For the text-containing cell, return its midpoint in [x, y] coordinate format. 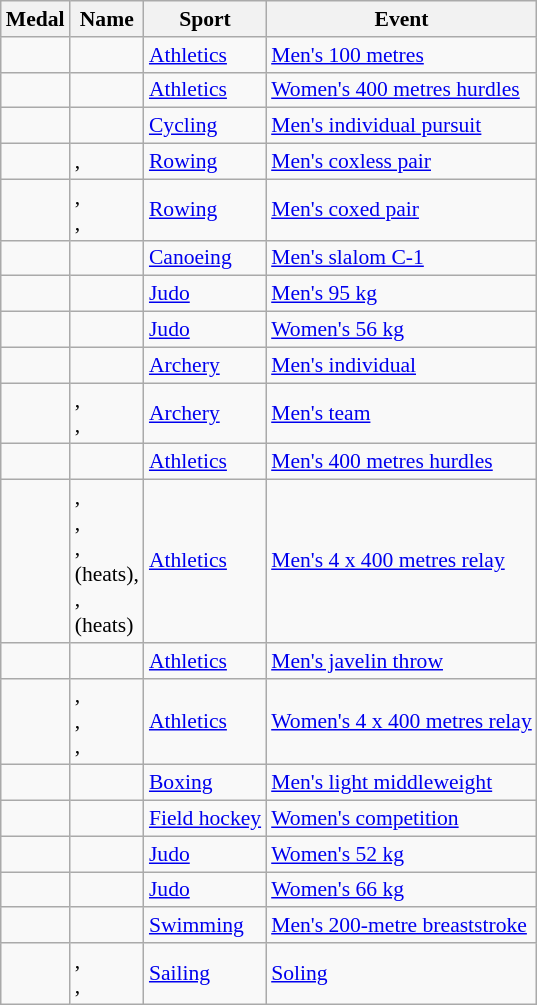
Medal [36, 19]
Name [107, 19]
Sailing [205, 974]
Men's individual pursuit [402, 126]
, , , [107, 722]
Women's 52 kg [402, 854]
, [107, 162]
Men's coxless pair [402, 162]
Men's 95 kg [402, 294]
Swimming [205, 926]
Women's 4 x 400 metres relay [402, 722]
Men's slalom C-1 [402, 258]
Women's 66 kg [402, 890]
Men's light middleweight [402, 783]
Event [402, 19]
Boxing [205, 783]
Men's coxed pair [402, 210]
Men's javelin throw [402, 661]
, , , (heats), , (heats) [107, 562]
Men's 400 metres hurdles [402, 462]
Men's team [402, 414]
Women's 400 metres hurdles [402, 90]
Soling [402, 974]
Sport [205, 19]
Men's 100 metres [402, 55]
Women's competition [402, 819]
Field hockey [205, 819]
Men's 4 x 400 metres relay [402, 562]
Women's 56 kg [402, 330]
Cycling [205, 126]
Men's individual [402, 365]
Men's 200-metre breaststroke [402, 926]
Canoeing [205, 258]
